Search for the cell housing the specified text and yield its (X, Y) center coordinate. 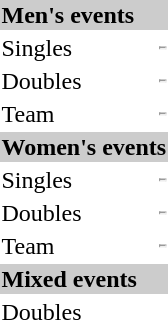
Mixed events (84, 279)
Women's events (84, 147)
Men's events (84, 15)
